Search for the cell housing the specified text and yield its [x, y] center coordinate. 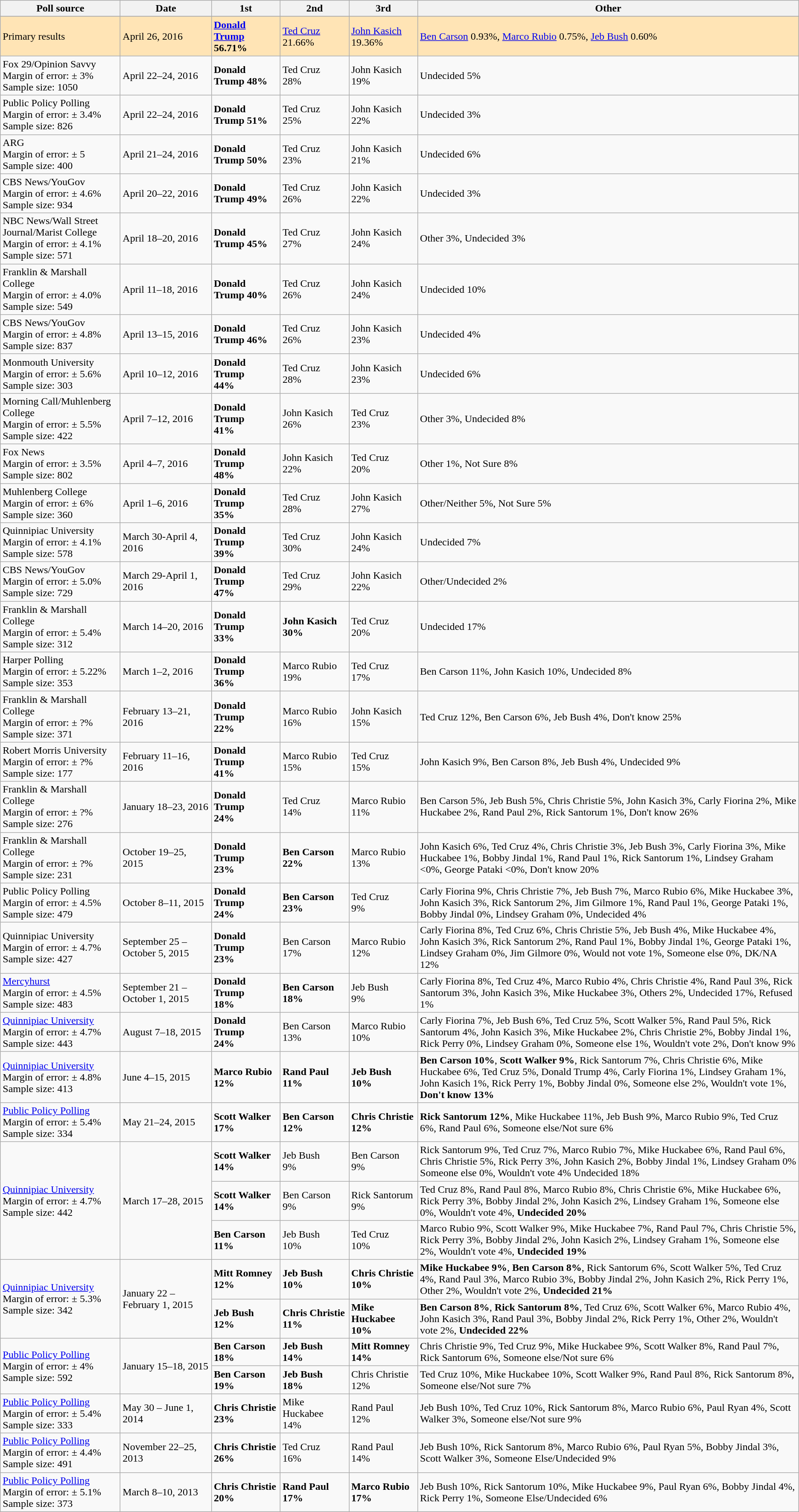
Donald Trump 40% [246, 289]
John Kasich19% [383, 76]
Ben Carson23% [314, 903]
John Kasich26% [314, 418]
Ted Cruz21.66% [314, 36]
Marco Rubio11% [383, 807]
January 15–18, 2015 [166, 1366]
John Kasich19.36% [383, 36]
Quinnipiac UniversityMargin of error: ± 4.7% Sample size: 427 [61, 947]
Ted Cruz10% [383, 1240]
John Kasich21% [383, 154]
March 30-April 4, 2016 [166, 542]
Donald Trump33% [246, 626]
Ben Carson22% [314, 858]
April 20–22, 2016 [166, 193]
Franklin & MarshallCollegeMargin of error: ± ?% Sample size: 371 [61, 717]
Ted Cruz27% [314, 238]
Franklin & MarshallCollegeMargin of error: ± ?% Sample size: 276 [61, 807]
Public Policy PollingMargin of error: ± 5.4% Sample size: 333 [61, 1413]
April 10–12, 2016 [166, 373]
January 18–23, 2016 [166, 807]
Mike Huckabee10% [383, 1319]
November 22–25, 2013 [166, 1453]
Poll source [61, 9]
April 1–6, 2016 [166, 503]
Ben Carson 5%, Jeb Bush 5%, Chris Christie 5%, John Kasich 3%, Carly Fiorina 2%, Mike Huckabee 2%, Rand Paul 2%, Rick Santorum 1%, Don't know 26% [609, 807]
Undecided 4% [609, 334]
Fox 29/Opinion SavvyMargin of error: ± 3% Sample size: 1050 [61, 76]
Donald Trump18% [246, 993]
Mike Huckabee14% [314, 1413]
Other/Neither 5%, Not Sure 5% [609, 503]
3rd [383, 9]
NBC News/Wall Street Journal/Marist CollegeMargin of error: ± 4.1% Sample size: 571 [61, 238]
March 17–28, 2015 [166, 1200]
May 30 – June 1, 2014 [166, 1413]
Donald Trump 50% [246, 154]
Quinnipiac UniversityMargin of error: ± 4.8% Sample size: 413 [61, 1077]
ARGMargin of error: ± 5 Sample size: 400 [61, 154]
Mitt Romney14% [383, 1352]
Monmouth UniversityMargin of error: ± 5.6% Sample size: 303 [61, 373]
John Kasich 9%, Ben Carson 8%, Jeb Bush 4%, Undecided 9% [609, 762]
Quinnipiac UniversityMargin of error: ± 4.1% Sample size: 578 [61, 542]
May 21–24, 2015 [166, 1122]
Undecided 7% [609, 542]
Ben Carson17% [314, 947]
Other 3%, Undecided 8% [609, 418]
April 21–24, 2016 [166, 154]
Chris Christie26% [246, 1453]
John Kasich27% [383, 503]
Public Policy PollingMargin of error: ± 4.5% Sample size: 479 [61, 903]
October 8–11, 2015 [166, 903]
September 25 – October 5, 2015 [166, 947]
Ted Cruz25% [314, 115]
Ted Cruz30% [314, 542]
April 18–20, 2016 [166, 238]
Jeb Bush 10%, Rick Santorum 10%, Mike Huckabee 9%, Paul Ryan 6%, Bobby Jindal 4%, Rick Perry 1%, Someone Else/Undecided 6% [609, 1492]
Jeb Bush14% [314, 1352]
Undecided 17% [609, 626]
Chris Christie11% [314, 1319]
Ben Carson12% [314, 1122]
Mitt Romney12% [246, 1279]
Jeb Bush 10%, Rick Santorum 8%, Marco Rubio 6%, Paul Ryan 5%, Bobby Jindal 3%, Scott Walker 3%, Someone Else/Undecided 9% [609, 1453]
Donald Trump 45% [246, 238]
Rick Santorum 12%, Mike Huckabee 11%, Jeb Bush 9%, Marco Rubio 9%, Ted Cruz 6%, Rand Paul 6%, Someone else/Not sure 6% [609, 1122]
Ben Carson19% [246, 1380]
Ted Cruz16% [314, 1453]
Date [166, 9]
Public Policy PollingMargin of error: ± 3.4% Sample size: 826 [61, 115]
CBS News/YouGovMargin of error: ± 4.8% Sample size: 837 [61, 334]
Fox NewsMargin of error: ± 3.5% Sample size: 802 [61, 463]
Chris Christie10% [383, 1279]
April 7–12, 2016 [166, 418]
Chris Christie20% [246, 1492]
Jeb Bush12% [246, 1319]
Ted Cruz15% [383, 762]
Ted Cruz9% [383, 903]
January 22 – February 1, 2015 [166, 1299]
Public Policy PollingMargin of error: ± 5.4% Sample size: 334 [61, 1122]
February 11–16, 2016 [166, 762]
Quinnipiac UniversityMargin of error: ± 4.7% Sample size: 442 [61, 1200]
Muhlenberg CollegeMargin of error: ± 6% Sample size: 360 [61, 503]
Robert Morris UniversityMargin of error: ± ?% Sample size: 177 [61, 762]
Donald Trump 46% [246, 334]
Donald Trump 51% [246, 115]
Donald Trump35% [246, 503]
Donald Trump56.71% [246, 36]
March 8–10, 2013 [166, 1492]
Quinnipiac UniversityMargin of error: ± 4.7% Sample size: 443 [61, 1032]
Harper PollingMargin of error: ± 5.22% Sample size: 353 [61, 672]
Rand Paul11% [314, 1077]
Franklin & MarshallCollegeMargin of error: ± 5.4% Sample size: 312 [61, 626]
Scott Walker17% [246, 1122]
Donald Trump47% [246, 582]
September 21 – October 1, 2015 [166, 993]
John Kasich15% [383, 717]
CBS News/YouGovMargin of error: ± 4.6% Sample size: 934 [61, 193]
Ted Cruz17% [383, 672]
Marco Rubio10% [383, 1032]
Rand Paul17% [314, 1492]
Other 1%, Not Sure 8% [609, 463]
Jeb Bush 10%, Ted Cruz 10%, Rick Santorum 8%, Marco Rubio 6%, Paul Ryan 4%, Scott Walker 3%, Someone else/Not sure 9% [609, 1413]
Donald Trump44% [246, 373]
Donald Trump36% [246, 672]
Undecided 10% [609, 289]
Rick Santorum 9% [383, 1201]
Ben Carson 11%, John Kasich 10%, Undecided 8% [609, 672]
Chris Christie23% [246, 1413]
Other 3%, Undecided 3% [609, 238]
2nd [314, 9]
February 13–21, 2016 [166, 717]
Ted Cruz 10%, Mike Huckabee 10%, Scott Walker 9%, Rand Paul 8%, Rick Santorum 8%, Someone else/Not sure 7% [609, 1380]
Ted Cruz 12%, Ben Carson 6%, Jeb Bush 4%, Don't know 25% [609, 717]
October 19–25, 2015 [166, 858]
Quinnipiac UniversityMargin of error: ± 5.3% Sample size: 342 [61, 1299]
Marco Rubio19% [314, 672]
Donald Trump39% [246, 542]
Jeb Bush18% [314, 1380]
Other [609, 9]
April 11–18, 2016 [166, 289]
Franklin & Marshall CollegeMargin of error: ± 4.0% Sample size: 549 [61, 289]
Ben Carson13% [314, 1032]
Public Policy PollingMargin of error: ± 5.1% Sample size: 373 [61, 1492]
Morning Call/Muhlenberg CollegeMargin of error: ± 5.5% Sample size: 422 [61, 418]
Rand Paul14% [383, 1453]
CBS News/YouGovMargin of error: ± 5.0% Sample size: 729 [61, 582]
Rand Paul12% [383, 1413]
April 13–15, 2016 [166, 334]
Public Policy PollingMargin of error: ± 4% Sample size: 592 [61, 1366]
Ted Cruz14% [314, 807]
August 7–18, 2015 [166, 1032]
Chris Christie 9%, Ted Cruz 9%, Mike Huckabee 9%, Scott Walker 8%, Rand Paul 7%, Rick Santorum 6%, Someone else/Not sure 6% [609, 1352]
MercyhurstMargin of error: ± 4.5% Sample size: 483 [61, 993]
Donald Trump22% [246, 717]
Marco Rubio13% [383, 858]
Marco Rubio17% [383, 1492]
April 26, 2016 [166, 36]
Primary results [61, 36]
Marco Rubio16% [314, 717]
Donald Trump 49% [246, 193]
Ben Carson11% [246, 1240]
April 4–7, 2016 [166, 463]
Franklin & MarshallCollegeMargin of error: ± ?% Sample size: 231 [61, 858]
John Kasich30% [314, 626]
Donald Trump 48% [246, 76]
Undecided 5% [609, 76]
Public Policy PollingMargin of error: ± 4.4% Sample size: 491 [61, 1453]
March 1–2, 2016 [166, 672]
1st [246, 9]
March 14–20, 2016 [166, 626]
Ted Cruz29% [314, 582]
Donald Trump48% [246, 463]
Ben Carson 0.93%, Marco Rubio 0.75%, Jeb Bush 0.60% [609, 36]
June 4–15, 2015 [166, 1077]
Other/Undecided 2% [609, 582]
March 29-April 1, 2016 [166, 582]
Marco Rubio15% [314, 762]
